Pinpoint the cell where the given text exists, returning its [X, Y] midpoint coordinate. 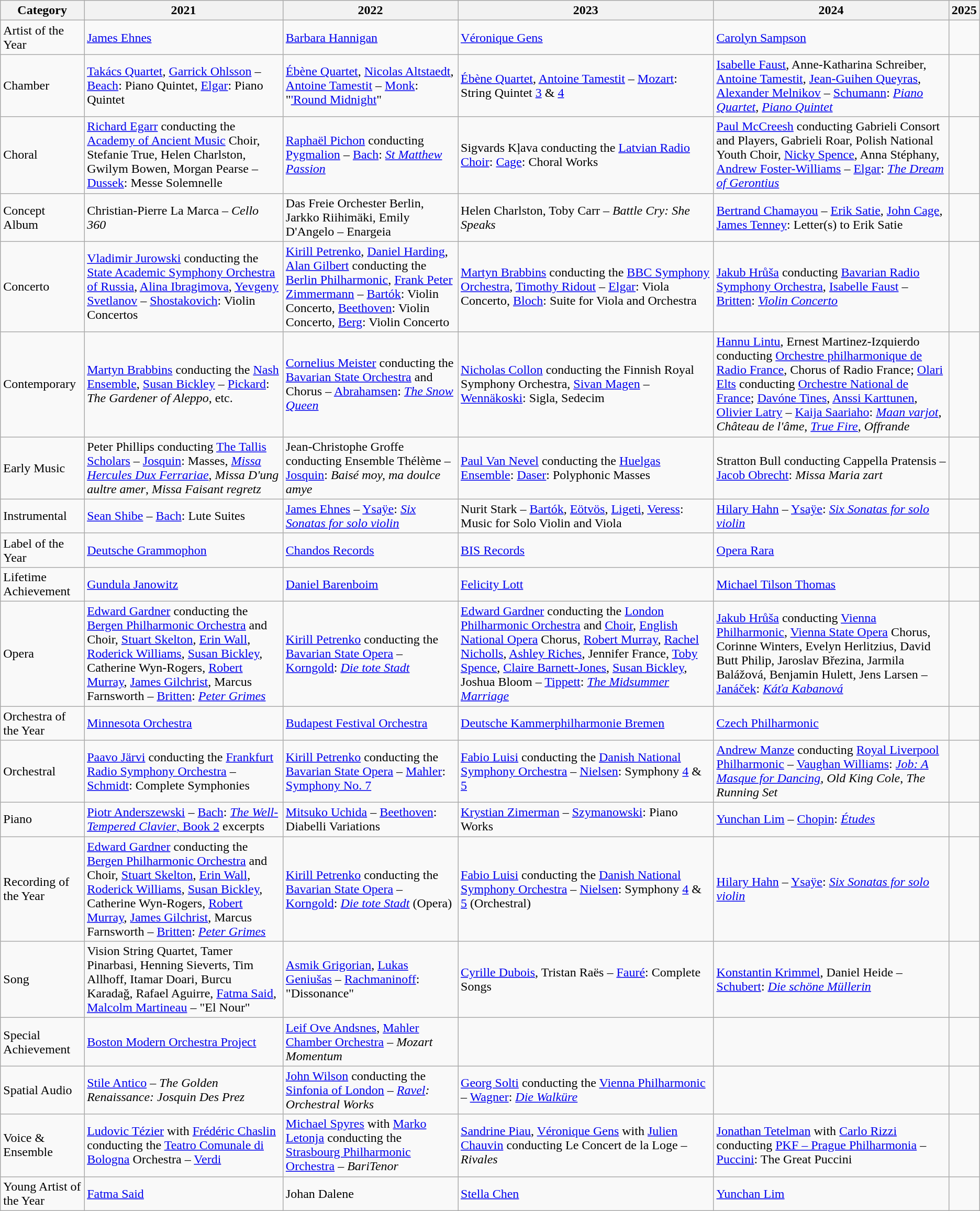
Voice & Ensemble [42, 1146]
Choral [42, 155]
Cyrille Dubois, Tristan Raës – Fauré: Complete Songs [586, 980]
Jonathan Tetelman with Carlo Rizzi conducting PKF – Prague Philharmonia – Puccini: The Great Puccini [831, 1146]
Krystian Zimerman – Szymanowski: Piano Works [586, 820]
Kirill Petrenko conducting the Bavarian State Opera – Mahler: Symphony No. 7 [370, 772]
Budapest Festival Orchestra [370, 723]
Minnesota Orchestra [184, 723]
Spatial Audio [42, 1090]
James Ehnes – Ysaÿe: Six Sonatas for solo violin [370, 516]
Ébène Quartet, Nicolas Altstaedt, Antoine Tamestit – Monk: "'Round Midnight" [370, 86]
Deutsche Kammerphilharmonie Bremen [586, 723]
Chandos Records [370, 550]
Cornelius Meister conducting the Bavarian State Orchestra and Chorus – Abrahamsen: The Snow Queen [370, 384]
Fabio Luisi conducting the Danish National Symphony Orchestra – Nielsen: Symphony 4 & 5 [586, 772]
Paavo Järvi conducting the Frankfurt Radio Symphony Orchestra – Schmidt: Complete Symphonies [184, 772]
Michael Spyres with Marko Letonja conducting the Strasbourg Philharmonic Orchestra – BariTenor [370, 1146]
Concerto [42, 287]
Martyn Brabbins conducting the BBC Symphony Orchestra, Timothy Ridout – Elgar: Viola Concerto, Bloch: Suite for Viola and Orchestra [586, 287]
Martyn Brabbins conducting the Nash Ensemble, Susan Bickley – Pickard: The Gardener of Aleppo, etc. [184, 384]
Young Artist of the Year [42, 1194]
Lifetime Achievement [42, 584]
Concept Album [42, 217]
Song [42, 980]
Opera [42, 653]
Nicholas Collon conducting the Finnish Royal Symphony Orchestra, Sivan Magen – Wennäkoski: Sigla, Sedecim [586, 384]
Daniel Barenboim [370, 584]
Helen Charlston, Toby Carr – Battle Cry: She Speaks [586, 217]
Orchestra of the Year [42, 723]
Vladimir Jurowski conducting the State Academic Symphony Orchestra of Russia, Alina Ibragimova, Yevgeny Svetlanov – Shostakovich: Violin Concertos [184, 287]
Johan Dalene [370, 1194]
2021 [184, 10]
Ludovic Tézier with Frédéric Chaslin conducting the Teatro Comunale di Bologna Orchestra – Verdi [184, 1146]
Yunchan Lim [831, 1194]
Stella Chen [586, 1194]
Peter Phillips conducting The Tallis Scholars – Josquin: Masses, Missa Hercules Dux Ferrariae, Missa D'ung aultre amer, Missa Faisant regretz [184, 468]
Georg Solti conducting the Vienna Philharmonic – Wagner: Die Walküre [586, 1090]
Jean-Christophe Groffe conducting Ensemble Thélème – Josquin: Baisé moy, ma doulce amye [370, 468]
Kirill Petrenko conducting the Bavarian State Opera – Korngold: Die tote Stadt (Opera) [370, 889]
Bertrand Chamayou – Erik Satie, John Cage, James Tenney: Letter(s) to Erik Satie [831, 217]
Artist of the Year [42, 38]
Czech Philharmonic [831, 723]
Category [42, 10]
Richard Egarr conducting the Academy of Ancient Music Choir, Stefanie True, Helen Charlston, Gwilym Bowen, Morgan Pearse – Dussek: Messe Solemnelle [184, 155]
Nurit Stark – Bartók, Eötvös, Ligeti, Veress: Music for Solo Violin and Viola [586, 516]
Konstantin Krimmel, Daniel Heide – Schubert: Die schöne Müllerin [831, 980]
2024 [831, 10]
Asmik Grigorian, Lukas Geniušas – Rachmaninoff: "Dissonance" [370, 980]
Opera Rara [831, 550]
Sigvards Kļava conducting the Latvian Radio Choir: Cage: Choral Works [586, 155]
Gundula Janowitz [184, 584]
Jakub Hrůša conducting Bavarian Radio Symphony Orchestra, Isabelle Faust – Britten: Violin Concerto [831, 287]
Special Achievement [42, 1042]
Boston Modern Orchestra Project [184, 1042]
James Ehnes [184, 38]
2022 [370, 10]
Paul Van Nevel conducting the Huelgas Ensemble: Daser: Polyphonic Masses [586, 468]
Deutsche Grammophon [184, 550]
Stratton Bull conducting Cappella Pratensis – Jacob Obrecht: Missa Maria zart [831, 468]
Barbara Hannigan [370, 38]
Piotr Anderszewski – Bach: The Well-Tempered Clavier, Book 2 excerpts [184, 820]
Fabio Luisi conducting the Danish National Symphony Orchestra – Nielsen: Symphony 4 & 5 (Orchestral) [586, 889]
Leif Ove Andsnes, Mahler Chamber Orchestra – Mozart Momentum [370, 1042]
Contemporary [42, 384]
Takács Quartet, Garrick Ohlsson – Beach: Piano Quintet, Elgar: Piano Quintet [184, 86]
Isabelle Faust, Anne-Katharina Schreiber, Antoine Tamestit, Jean-Guihen Queyras, Alexander Melnikov – Schumann: Piano Quartet, Piano Quintet [831, 86]
Kirill Petrenko conducting the Bavarian State Opera – Korngold: Die tote Stadt [370, 653]
Piano [42, 820]
John Wilson conducting the Sinfonia of London – Ravel: Orchestral Works [370, 1090]
BIS Records [586, 550]
Christian-Pierre La Marca – Cello 360 [184, 217]
Raphaël Pichon conducting Pygmalion – Bach: St Matthew Passion [370, 155]
Chamber [42, 86]
Sandrine Piau, Véronique Gens with Julien Chauvin conducting Le Concert de la Loge – Rivales [586, 1146]
Ébène Quartet, Antoine Tamestit – Mozart: String Quintet 3 & 4 [586, 86]
Recording of the Year [42, 889]
Instrumental [42, 516]
Andrew Manze conducting Royal Liverpool Philharmonic – Vaughan Williams: Job: A Masque for Dancing, Old King Cole, The Running Set [831, 772]
Michael Tilson Thomas [831, 584]
Das Freie Orchester Berlin, Jarkko Riihimäki, Emily D'Angelo – Enargeia [370, 217]
Yunchan Lim – Chopin: Études [831, 820]
2023 [586, 10]
Carolyn Sampson [831, 38]
Label of the Year [42, 550]
Felicity Lott [586, 584]
Orchestral [42, 772]
Véronique Gens [586, 38]
Early Music [42, 468]
Stile Antico – The Golden Renaissance: Josquin Des Prez [184, 1090]
Sean Shibe – Bach: Lute Suites [184, 516]
Fatma Said [184, 1194]
2025 [964, 10]
Mitsuko Uchida – Beethoven: Diabelli Variations [370, 820]
